Detect which cell encompasses the target text, then output its [X, Y] center coordinate. 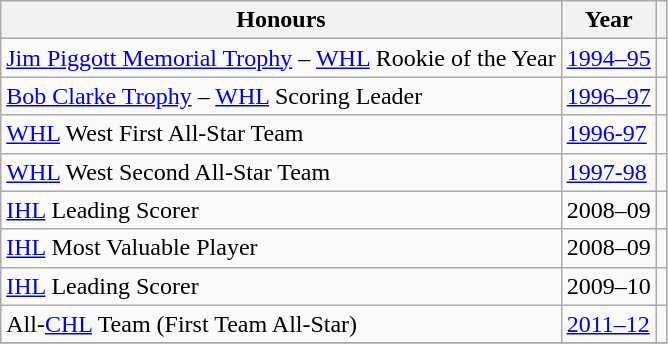
WHL West Second All-Star Team [281, 172]
1997-98 [608, 172]
1994–95 [608, 58]
All-CHL Team (First Team All-Star) [281, 324]
Honours [281, 20]
Year [608, 20]
WHL West First All-Star Team [281, 134]
2009–10 [608, 286]
Bob Clarke Trophy – WHL Scoring Leader [281, 96]
1996–97 [608, 96]
2011–12 [608, 324]
Jim Piggott Memorial Trophy – WHL Rookie of the Year [281, 58]
IHL Most Valuable Player [281, 248]
1996-97 [608, 134]
